From the cell containing the given text, extract its center point as (X, Y) coordinate. 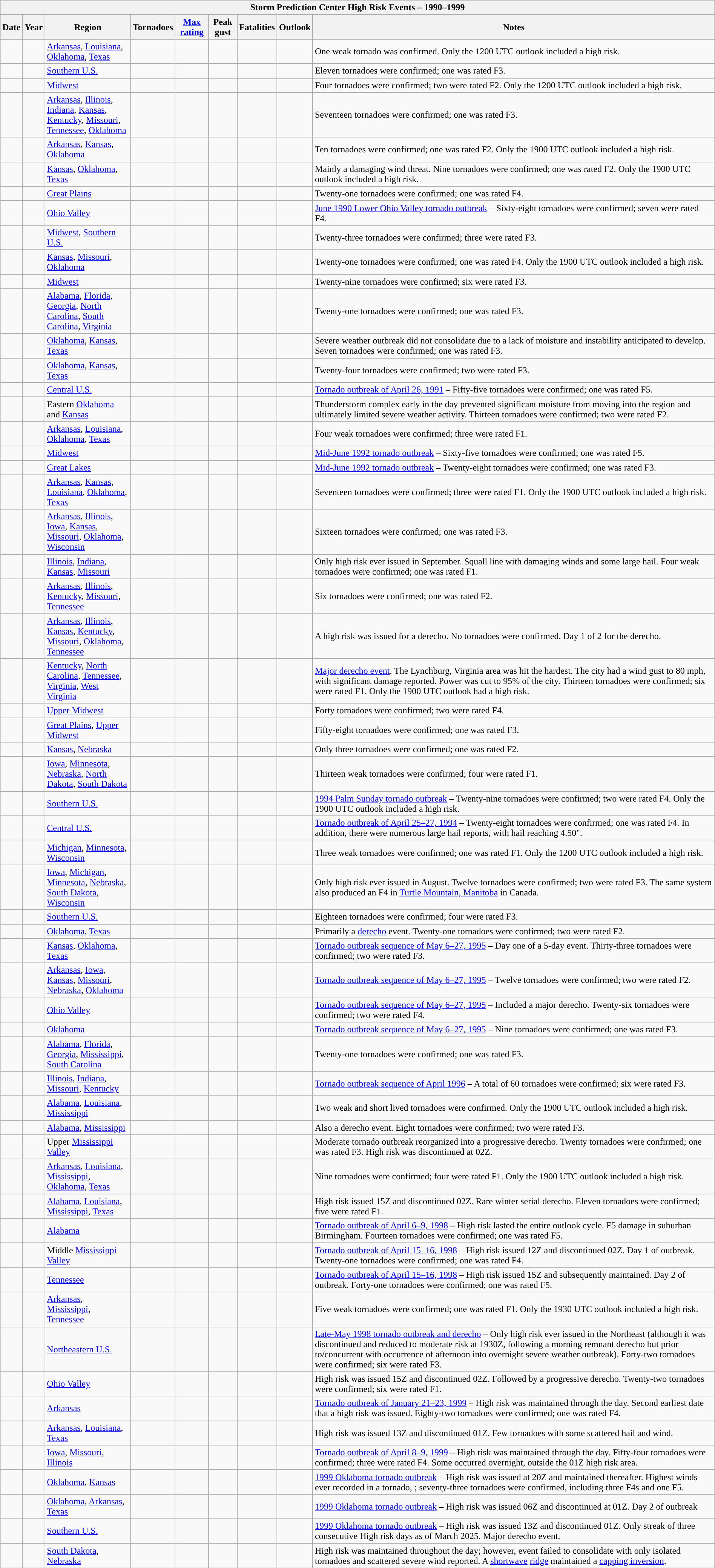
Arkansas, Illinois, Iowa, Kansas, Missouri, Oklahoma, Wisconsin (87, 532)
Alabama, Florida, Georgia, Mississippi, South Carolina (87, 1054)
Kansas, Nebraska (87, 750)
Three weak tornadoes were confirmed; one was rated F1. Only the 1200 UTC outlook included a high risk. (514, 853)
Twenty-one tornadoes were confirmed; one was rated F4. (514, 193)
Upper Midwest (87, 710)
Eleven tornadoes were confirmed; one was rated F3. (514, 71)
Great Plains (87, 193)
High risk was issued 13Z and discontinued 01Z. Few tornadoes with some scattered hail and wind. (514, 1433)
1994 Palm Sunday tornado outbreak – Twenty-nine tornadoes were confirmed; two were rated F4. Only the 1900 UTC outlook included a high risk. (514, 804)
Seventeen tornadoes were confirmed; three were rated F1. Only the 1900 UTC outlook included a high risk. (514, 492)
Five weak tornadoes were confirmed; one was rated F1. Only the 1930 UTC outlook included a high risk. (514, 1309)
Mid-June 1992 tornado outbreak – Sixty-five tornadoes were confirmed; one was rated F5. (514, 453)
Eastern Oklahoma and Kansas (87, 409)
Notes (514, 27)
Arkansas (87, 1409)
Oklahoma (87, 1029)
Year (34, 27)
Arkansas, Louisiana, Mississippi, Oklahoma, Texas (87, 1177)
Tornado outbreak sequence of May 6–27, 1995 – Day one of a 5-day event. Thirty-three tornadoes were confirmed; two were rated F3. (514, 951)
Arkansas, Louisiana, Texas (87, 1433)
Alabama, Mississippi (87, 1128)
Iowa, Missouri, Illinois (87, 1458)
Tornado outbreak of April 26, 1991 – Fifty-five tornadoes were confirmed; one was rated F5. (514, 390)
Four tornadoes were confirmed; two were rated F2. Only the 1200 UTC outlook included a high risk. (514, 85)
Twenty-three tornadoes were confirmed; three were rated F3. (514, 238)
Northeastern U.S. (87, 1349)
Only three tornadoes were confirmed; one was rated F2. (514, 750)
Middle Mississippi Valley (87, 1255)
Alabama, Florida, Georgia, North Carolina, South Carolina, Virginia (87, 311)
Arkansas, Kansas, Louisiana, Oklahoma, Texas (87, 492)
Tornado outbreak sequence of May 6–27, 1995 – Twelve tornadoes were confirmed; two were rated F2. (514, 980)
Tornado outbreak sequence of May 6–27, 1995 – Included a major derecho. Twenty-six tornadoes were confirmed; two were rated F4. (514, 1010)
Kansas, Missouri, Oklahoma (87, 262)
Sixteen tornadoes were confirmed; one was rated F3. (514, 532)
Eighteen tornadoes were confirmed; four were rated F3. (514, 917)
Iowa, Michigan, Minnesota, Nebraska, South Dakota, Wisconsin (87, 887)
Twenty-one tornadoes were confirmed; one was rated F4. Only the 1900 UTC outlook included a high risk. (514, 262)
Mid-June 1992 tornado outbreak – Twenty-eight tornadoes were confirmed; one was rated F3. (514, 467)
Nine tornadoes were confirmed; four were rated F1. Only the 1900 UTC outlook included a high risk. (514, 1177)
June 1990 Lower Ohio Valley tornado outbreak – Sixty-eight tornadoes were confirmed; seven were rated F4. (514, 213)
Twenty-nine tornadoes were confirmed; six were rated F3. (514, 282)
1999 Oklahoma tornado outbreak – High risk was issued 06Z and discontinued at 01Z. Day 2 of outbreak (514, 1507)
Alabama, Louisiana, Mississippi (87, 1108)
Peak gust (223, 27)
Oklahoma, Arkansas, Texas (87, 1507)
Oklahoma, Kansas (87, 1482)
Upper Mississippi Valley (87, 1147)
Arkansas, Illinois, Kentucky, Missouri, Tennessee (87, 596)
Arkansas, Illinois, Indiana, Kansas, Kentucky, Missouri, Tennessee, Oklahoma (87, 115)
Great Plains, Upper Midwest (87, 730)
Date (11, 27)
Storm Prediction Center High Risk Events – 1990–1999 (357, 8)
Two weak and short lived tornadoes were confirmed. Only the 1900 UTC outlook included a high risk. (514, 1108)
Ten tornadoes were confirmed; one was rated F2. Only the 1900 UTC outlook included a high risk. (514, 149)
Thirteen weak tornadoes were confirmed; four were rated F1. (514, 774)
Illinois, Indiana, Kansas, Missouri (87, 566)
Arkansas, Illinois, Kansas, Kentucky, Missouri, Oklahoma, Tennessee (87, 636)
Tennessee (87, 1280)
Six tornadoes were confirmed; one was rated F2. (514, 596)
Iowa, Minnesota, Nebraska, North Dakota, South Dakota (87, 774)
Arkansas, Kansas, Oklahoma (87, 149)
Arkansas, Iowa, Kansas, Missouri, Nebraska, Oklahoma (87, 980)
One weak tornado was confirmed. Only the 1200 UTC outlook included a high risk. (514, 51)
Alabama (87, 1231)
Tornado outbreak sequence of May 6–27, 1995 – Nine tornadoes were confirmed; one was rated F3. (514, 1029)
Also a derecho event. Eight tornadoes were confirmed; two were rated F3. (514, 1128)
Arkansas, Mississippi, Tennessee (87, 1309)
Tornado outbreak sequence of April 1996 – A total of 60 tornadoes were confirmed; six were rated F3. (514, 1084)
Kentucky, North Carolina, Tennessee, Virginia, West Virginia (87, 681)
Great Lakes (87, 467)
Only high risk ever issued in September. Squall line with damaging winds and some large hail. Four weak tornadoes were confirmed; one was rated F1. (514, 566)
High risk issued 15Z and discontinued 02Z. Rare winter serial derecho. Eleven tornadoes were confirmed; five were rated F1. (514, 1206)
Seventeen tornadoes were confirmed; one was rated F3. (514, 115)
Illinois, Indiana, Missouri, Kentucky (87, 1084)
Region (87, 27)
Oklahoma, Texas (87, 931)
A high risk was issued for a derecho. No tornadoes were confirmed. Day 1 of 2 for the derecho. (514, 636)
Primarily a derecho event. Twenty-one tornadoes were confirmed; two were rated F2. (514, 931)
Max rating (192, 27)
Alabama, Louisiana, Mississippi, Texas (87, 1206)
High risk was issued 15Z and discontinued 02Z. Followed by a progressive derecho. Twenty-two tornadoes were confirmed; six were rated F1. (514, 1384)
Fatalities (257, 27)
Outlook (295, 27)
Twenty-four tornadoes were confirmed; two were rated F3. (514, 370)
Tornadoes (153, 27)
Forty tornadoes were confirmed; two were rated F4. (514, 710)
South Dakota, Nebraska (87, 1556)
Mainly a damaging wind threat. Nine tornadoes were confirmed; one was rated F2. Only the 1900 UTC outlook included a high risk. (514, 174)
Fifty-eight tornadoes were confirmed; one was rated F3. (514, 730)
Michigan, Minnesota, Wisconsin (87, 853)
Four weak tornadoes were confirmed; three were rated F1. (514, 434)
Midwest, Southern U.S. (87, 238)
